Scan for the cell matching the given text and deliver its [X, Y] coordinate at center. 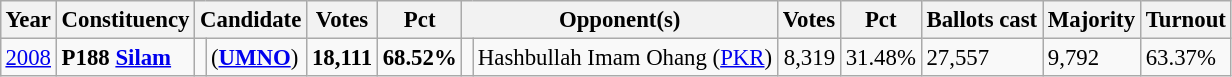
2008 [28, 57]
Year [28, 20]
18,111 [342, 57]
63.37% [1186, 57]
Opponent(s) [620, 20]
Turnout [1186, 20]
(UMNO) [256, 57]
9,792 [1091, 57]
Majority [1091, 20]
27,557 [982, 57]
Constituency [125, 20]
Hashbullah Imam Ohang (PKR) [626, 57]
8,319 [808, 57]
Ballots cast [982, 20]
68.52% [420, 57]
Candidate [251, 20]
P188 Silam [125, 57]
31.48% [880, 57]
